Pinpoint the cell where the given text exists, returning its [X, Y] midpoint coordinate. 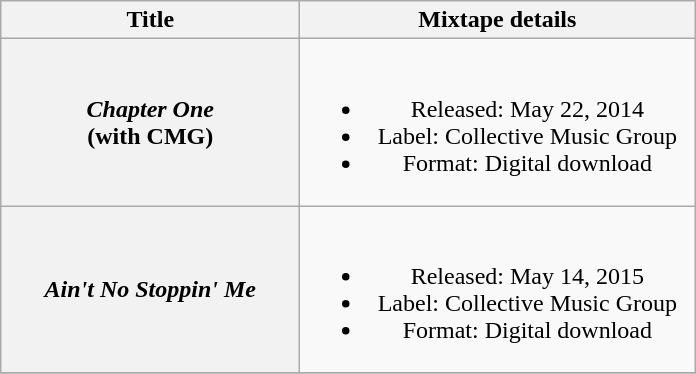
Released: May 14, 2015Label: Collective Music GroupFormat: Digital download [498, 290]
Mixtape details [498, 20]
Title [150, 20]
Chapter One(with CMG) [150, 122]
Released: May 22, 2014Label: Collective Music GroupFormat: Digital download [498, 122]
Ain't No Stoppin' Me [150, 290]
